Search for the cell housing the specified text and yield its (x, y) center coordinate. 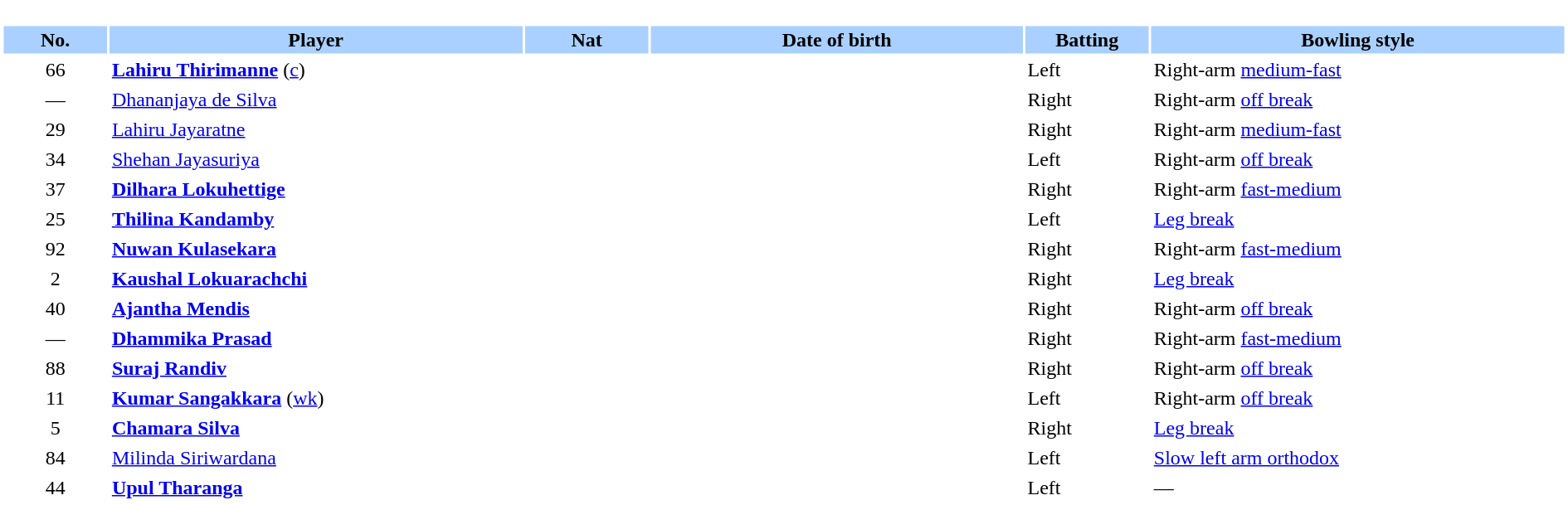
Shehan Jayasuriya (316, 159)
66 (55, 70)
44 (55, 488)
Player (316, 40)
37 (55, 189)
No. (55, 40)
40 (55, 308)
Dhammika Prasad (316, 338)
Dilhara Lokuhettige (316, 189)
Milinda Siriwardana (316, 458)
88 (55, 368)
Dhananjaya de Silva (316, 100)
25 (55, 219)
29 (55, 129)
5 (55, 428)
84 (55, 458)
Lahiru Jayaratne (316, 129)
Chamara Silva (316, 428)
11 (55, 398)
Bowling style (1358, 40)
Nuwan Kulasekara (316, 249)
Upul Tharanga (316, 488)
92 (55, 249)
Slow left arm orthodox (1358, 458)
Lahiru Thirimanne (c) (316, 70)
Thilina Kandamby (316, 219)
2 (55, 279)
Kaushal Lokuarachchi (316, 279)
Nat (586, 40)
Suraj Randiv (316, 368)
Kumar Sangakkara (wk) (316, 398)
Date of birth (837, 40)
Batting (1087, 40)
Ajantha Mendis (316, 308)
34 (55, 159)
